Extract the [x, y] coordinate from the center of the cell holding the provided text.  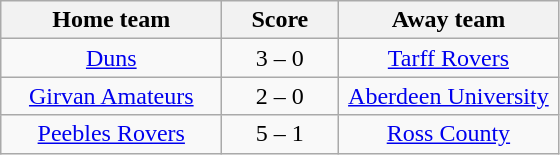
Home team [112, 20]
2 – 0 [280, 96]
Girvan Amateurs [112, 96]
Score [280, 20]
Away team [448, 20]
Ross County [448, 134]
Duns [112, 58]
Aberdeen University [448, 96]
5 – 1 [280, 134]
Tarff Rovers [448, 58]
Peebles Rovers [112, 134]
3 – 0 [280, 58]
